Detect which cell encompasses the target text, then output its (X, Y) center coordinate. 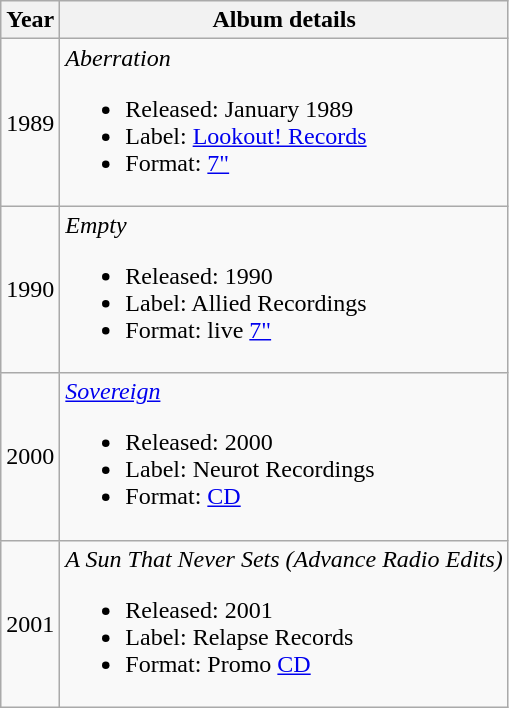
2001 (30, 624)
1990 (30, 290)
EmptyReleased: 1990Label: Allied RecordingsFormat: live 7" (284, 290)
AberrationReleased: January 1989Label: Lookout! RecordsFormat: 7" (284, 122)
Year (30, 20)
SovereignReleased: 2000Label: Neurot RecordingsFormat: CD (284, 456)
Album details (284, 20)
1989 (30, 122)
A Sun That Never Sets (Advance Radio Edits)Released: 2001Label: Relapse RecordsFormat: Promo CD (284, 624)
2000 (30, 456)
